Output the [X, Y] coordinate of the center of the cell containing the given text.  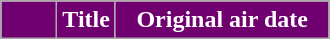
Original air date [222, 20]
Title [86, 20]
